For the text-containing cell, return its midpoint in [x, y] coordinate format. 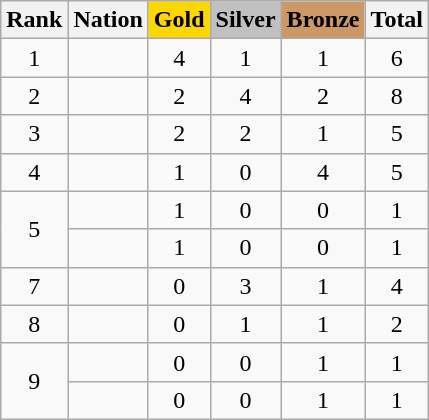
Nation [108, 20]
Bronze [323, 20]
9 [34, 381]
Total [397, 20]
Rank [34, 20]
7 [34, 286]
Gold [179, 20]
Silver [246, 20]
6 [397, 58]
